Locate the cell with the specified text and output its [x, y] center coordinate. 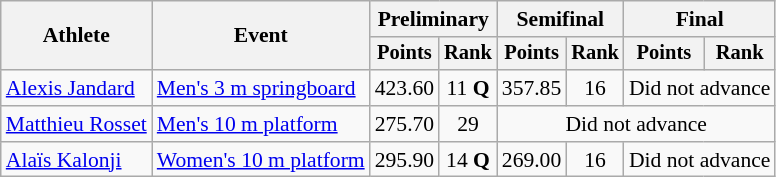
Men's 3 m springboard [261, 88]
Preliminary [434, 19]
357.85 [532, 88]
Alexis Jandard [76, 88]
16 [595, 88]
Semifinal [560, 19]
Men's 10 m platform [261, 124]
423.60 [404, 88]
275.70 [404, 124]
Athlete [76, 36]
Matthieu Rosset [76, 124]
Event [261, 36]
11 Q [468, 88]
29 [468, 124]
Final [700, 19]
